Extract the [x, y] coordinate from the center of the cell holding the provided text.  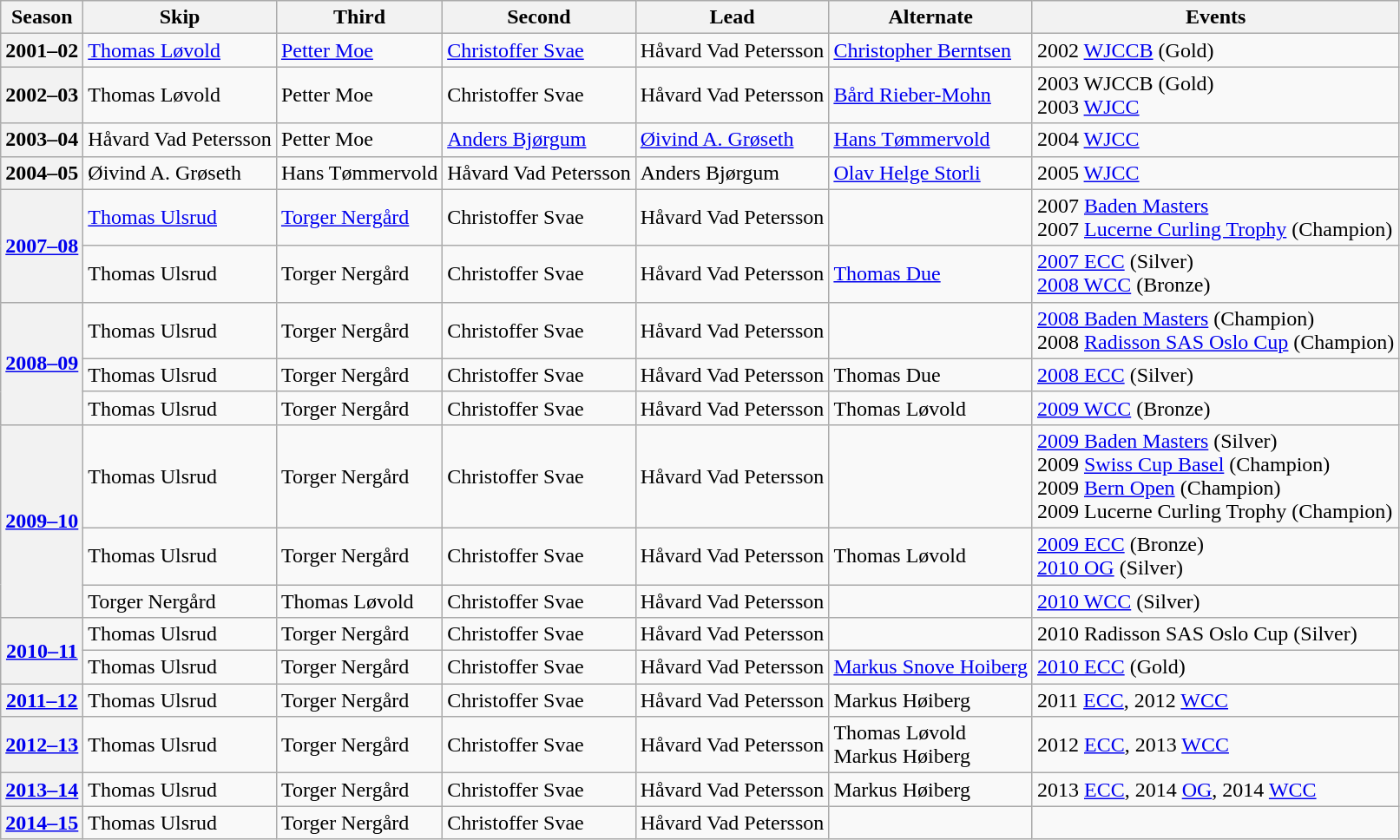
Alternate [930, 17]
2005 WJCC [1215, 173]
2003 WJCCB (Gold)2003 WJCC [1215, 95]
2009–10 [42, 521]
2007 Baden Masters2007 Lucerne Curling Trophy (Champion) [1215, 217]
2010 WCC (Silver) [1215, 601]
2001–02 [42, 50]
Olav Helge Storli [930, 173]
2011 ECC, 2012 WCC [1215, 700]
Thomas LøvoldMarkus Høiberg [930, 745]
Lead [733, 17]
2013 ECC, 2014 OG, 2014 WCC [1215, 790]
2002–03 [42, 95]
2008 ECC (Silver) [1215, 375]
2007 ECC (Silver)2008 WCC (Bronze) [1215, 274]
2008–09 [42, 363]
2008 Baden Masters (Champion)2008 Radisson SAS Oslo Cup (Champion) [1215, 330]
Markus Snove Hoiberg [930, 667]
2014–15 [42, 823]
Events [1215, 17]
2004 WJCC [1215, 140]
2003–04 [42, 140]
2009 Baden Masters (Silver)2009 Swiss Cup Basel (Champion)2009 Bern Open (Champion)2009 Lucerne Curling Trophy (Champion) [1215, 476]
Season [42, 17]
2011–12 [42, 700]
2010–11 [42, 651]
Second [540, 17]
2002 WJCCB (Gold) [1215, 50]
2009 ECC (Bronze)2010 OG (Silver) [1215, 555]
2010 Radisson SAS Oslo Cup (Silver) [1215, 634]
Third [359, 17]
2010 ECC (Gold) [1215, 667]
2009 WCC (Bronze) [1215, 408]
Christopher Berntsen [930, 50]
2004–05 [42, 173]
2013–14 [42, 790]
Skip [181, 17]
Bård Rieber-Mohn [930, 95]
2012–13 [42, 745]
2007–08 [42, 246]
2012 ECC, 2013 WCC [1215, 745]
